Output the [x, y] coordinate of the center of the cell containing the given text.  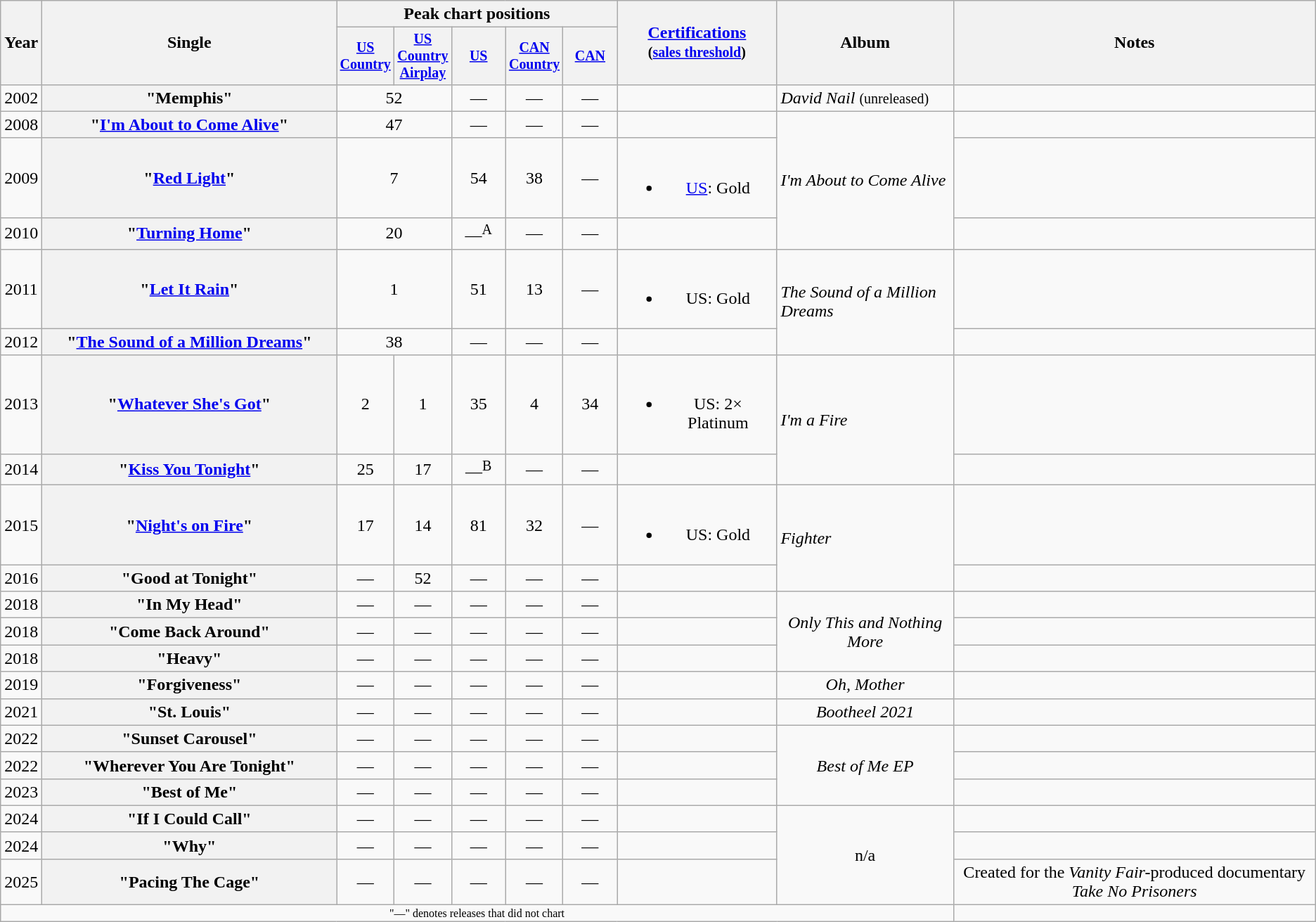
CAN [591, 56]
2025 [21, 882]
"Best of Me" [190, 792]
2016 [21, 578]
25 [366, 470]
US Country Airplay [423, 56]
Created for the Vanity Fair-produced documentary Take No Prisoners [1135, 882]
54 [478, 177]
"Sunset Carousel" [190, 738]
"Heavy" [190, 658]
CAN Country [534, 56]
n/a [865, 855]
47 [394, 124]
7 [394, 177]
Oh, Mother [865, 685]
"I'm About to Come Alive" [190, 124]
US: 2× Platinum [697, 404]
"Turning Home" [190, 233]
US Country [366, 56]
"Pacing The Cage" [190, 882]
Only This and Nothing More [865, 632]
4 [534, 404]
2008 [21, 124]
"Kiss You Tonight" [190, 470]
2010 [21, 233]
Fighter [865, 539]
20 [394, 233]
2015 [21, 525]
The Sound of a Million Dreams [865, 302]
"In My Head" [190, 605]
"Let It Rain" [190, 288]
"Wherever You Are Tonight" [190, 765]
Bootheel 2021 [865, 712]
2021 [21, 712]
Best of Me EP [865, 765]
US [478, 56]
34 [591, 404]
David Nail (unreleased) [865, 98]
2014 [21, 470]
2012 [21, 342]
"Whatever She's Got" [190, 404]
—A [478, 233]
2009 [21, 177]
Year [21, 43]
Peak chart positions [477, 14]
"Why" [190, 845]
"Memphis" [190, 98]
"Night's on Fire" [190, 525]
—B [478, 470]
32 [534, 525]
"Forgiveness" [190, 685]
Single [190, 43]
2023 [21, 792]
"Come Back Around" [190, 632]
I'm a Fire [865, 421]
"—" denotes releases that did not chart [477, 914]
2002 [21, 98]
2 [366, 404]
13 [534, 288]
Certifications(sales threshold) [697, 43]
35 [478, 404]
14 [423, 525]
Album [865, 43]
2013 [21, 404]
81 [478, 525]
"St. Louis" [190, 712]
"If I Could Call" [190, 819]
2019 [21, 685]
51 [478, 288]
2011 [21, 288]
Notes [1135, 43]
"Good at Tonight" [190, 578]
I'm About to Come Alive [865, 180]
"The Sound of a Million Dreams" [190, 342]
"Red Light" [190, 177]
